Output the (X, Y) coordinate of the center of the cell containing the given text.  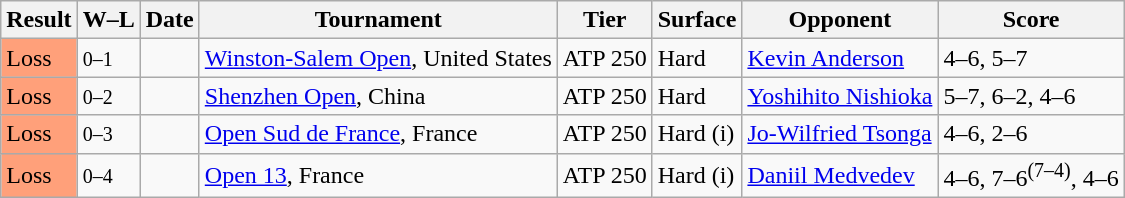
4–6, 7–6(7–4), 4–6 (1031, 176)
Yoshihito Nishioka (840, 96)
Kevin Anderson (840, 58)
Shenzhen Open, China (378, 96)
0–4 (108, 176)
4–6, 2–6 (1031, 134)
Opponent (840, 20)
W–L (108, 20)
Open Sud de France, France (378, 134)
0–3 (108, 134)
0–2 (108, 96)
Score (1031, 20)
Tier (604, 20)
Tournament (378, 20)
4–6, 5–7 (1031, 58)
Open 13, France (378, 176)
Daniil Medvedev (840, 176)
Date (170, 20)
5–7, 6–2, 4–6 (1031, 96)
Winston-Salem Open, United States (378, 58)
0–1 (108, 58)
Jo-Wilfried Tsonga (840, 134)
Result (39, 20)
Surface (697, 20)
